Find where the given text appears and provide that cell's center as (X, Y) coordinate. 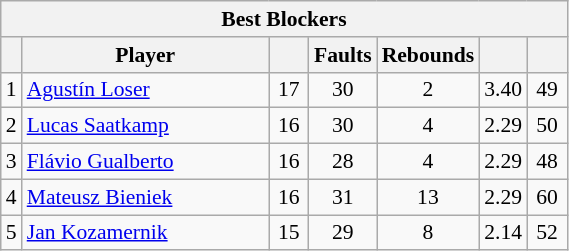
Jan Kozamernik (146, 233)
Rebounds (428, 55)
5 (12, 233)
28 (343, 162)
17 (289, 90)
50 (547, 126)
2.14 (503, 233)
29 (343, 233)
3 (12, 162)
Agustín Loser (146, 90)
15 (289, 233)
48 (547, 162)
60 (547, 197)
Best Blockers (284, 19)
13 (428, 197)
31 (343, 197)
1 (12, 90)
8 (428, 233)
Mateusz Bieniek (146, 197)
49 (547, 90)
52 (547, 233)
Faults (343, 55)
Lucas Saatkamp (146, 126)
Player (146, 55)
Flávio Gualberto (146, 162)
3.40 (503, 90)
